Search for the cell housing the specified text and yield its [x, y] center coordinate. 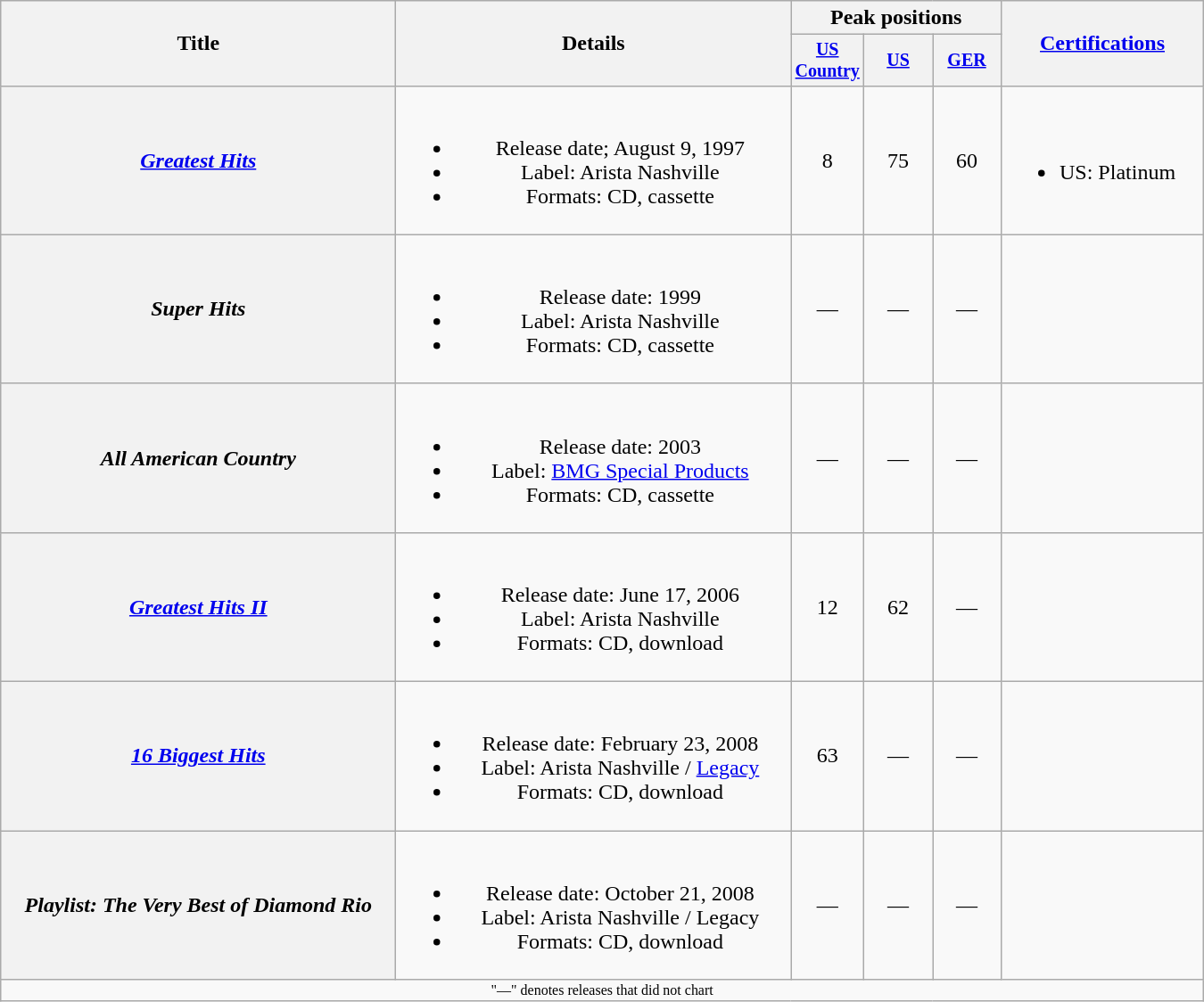
Release date: June 17, 2006Label: Arista NashvilleFormats: CD, download [594, 606]
All American Country [198, 458]
Release date: October 21, 2008Label: Arista Nashville / LegacyFormats: CD, download [594, 906]
Details [594, 44]
63 [828, 756]
Certifications [1102, 44]
Release date: February 23, 2008Label: Arista Nashville / LegacyFormats: CD, download [594, 756]
GER [967, 61]
"—" denotes releases that did not chart [603, 990]
Release date; August 9, 1997Label: Arista NashvilleFormats: CD, cassette [594, 160]
Playlist: The Very Best of Diamond Rio [198, 906]
62 [899, 606]
Super Hits [198, 308]
Release date: 1999Label: Arista NashvilleFormats: CD, cassette [594, 308]
Greatest Hits [198, 160]
60 [967, 160]
75 [899, 160]
16 Biggest Hits [198, 756]
Greatest Hits II [198, 606]
12 [828, 606]
8 [828, 160]
US Country [828, 61]
Release date: 2003Label: BMG Special ProductsFormats: CD, cassette [594, 458]
US [899, 61]
US: Platinum [1102, 160]
Peak positions [896, 18]
Title [198, 44]
